Provide the (x, y) coordinate of the cell's center where the given text is located.  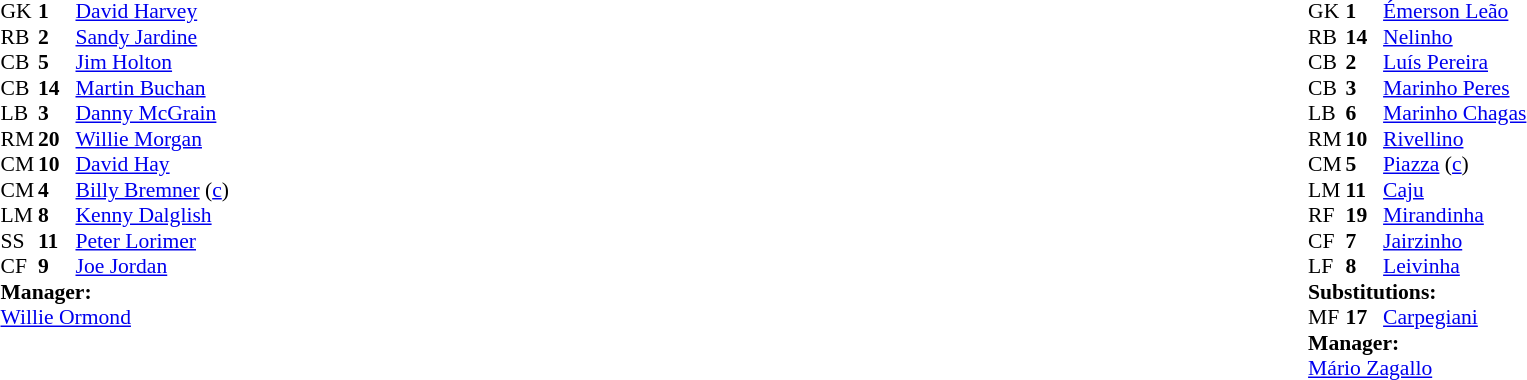
Marinho Chagas (1454, 113)
Carpegiani (1454, 317)
Rivellino (1454, 139)
Caju (1454, 190)
Willie Ormond (114, 317)
Piazza (c) (1454, 165)
Nelinho (1454, 37)
Sandy Jardine (152, 37)
Kenny Dalglish (152, 215)
MF (1327, 317)
19 (1365, 215)
RF (1327, 215)
Danny McGrain (152, 113)
Willie Morgan (152, 139)
Billy Bremner (c) (152, 190)
Martin Buchan (152, 88)
LF (1327, 267)
4 (57, 190)
17 (1365, 317)
Mirandinha (1454, 215)
Leivinha (1454, 267)
Joe Jordan (152, 267)
6 (1365, 113)
Jim Holton (152, 63)
SS (19, 241)
Marinho Peres (1454, 88)
9 (57, 267)
20 (57, 139)
David Hay (152, 165)
Substitutions: (1417, 292)
7 (1365, 241)
Peter Lorimer (152, 241)
Luís Pereira (1454, 63)
Jairzinho (1454, 241)
